From the cell containing the given text, extract its center point as (x, y) coordinate. 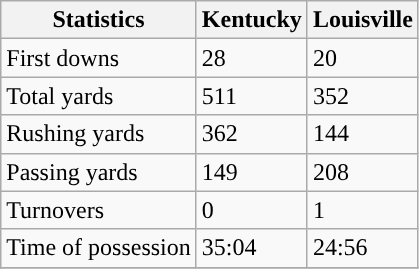
20 (362, 58)
208 (362, 172)
Passing yards (99, 172)
Rushing yards (99, 134)
1 (362, 210)
0 (252, 210)
Kentucky (252, 20)
28 (252, 58)
Statistics (99, 20)
511 (252, 96)
144 (362, 134)
Louisville (362, 20)
Total yards (99, 96)
First downs (99, 58)
24:56 (362, 248)
Time of possession (99, 248)
352 (362, 96)
362 (252, 134)
35:04 (252, 248)
Turnovers (99, 210)
149 (252, 172)
